Determine the [X, Y] coordinate at the center of the cell enclosing the given text.  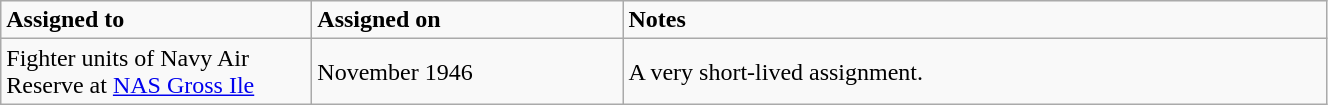
Fighter units of Navy Air Reserve at NAS Gross Ile [156, 72]
Assigned on [468, 20]
Assigned to [156, 20]
Notes [975, 20]
November 1946 [468, 72]
A very short-lived assignment. [975, 72]
